Detect which cell encompasses the target text, then output its (x, y) center coordinate. 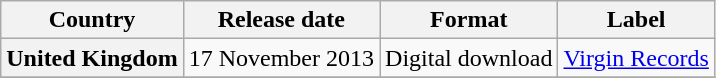
Release date (281, 20)
Format (469, 20)
Country (92, 20)
Digital download (469, 58)
17 November 2013 (281, 58)
Label (636, 20)
Virgin Records (636, 58)
United Kingdom (92, 58)
